Capture the cell that displays the provided text and extract its (X, Y) central coordinate. 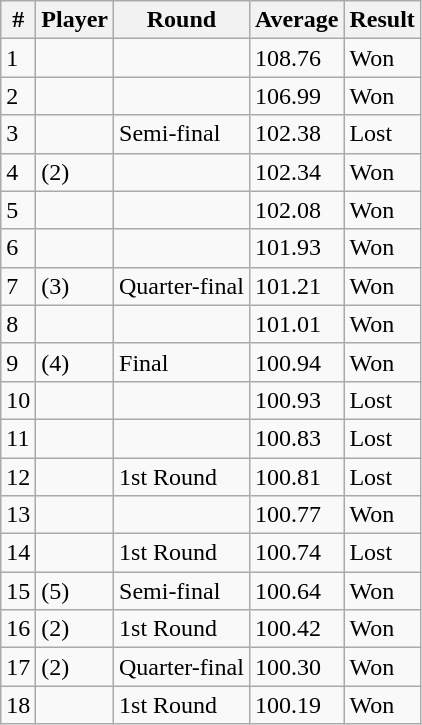
100.83 (296, 438)
102.08 (296, 210)
(3) (75, 286)
101.01 (296, 324)
108.76 (296, 58)
100.81 (296, 477)
102.38 (296, 134)
1 (18, 58)
(4) (75, 362)
10 (18, 400)
100.74 (296, 553)
100.30 (296, 667)
100.19 (296, 705)
100.42 (296, 629)
Final (182, 362)
101.21 (296, 286)
100.77 (296, 515)
15 (18, 591)
11 (18, 438)
Player (75, 20)
100.94 (296, 362)
5 (18, 210)
102.34 (296, 172)
100.64 (296, 591)
4 (18, 172)
16 (18, 629)
14 (18, 553)
3 (18, 134)
Average (296, 20)
Round (182, 20)
6 (18, 248)
106.99 (296, 96)
17 (18, 667)
12 (18, 477)
2 (18, 96)
(5) (75, 591)
101.93 (296, 248)
# (18, 20)
7 (18, 286)
18 (18, 705)
13 (18, 515)
8 (18, 324)
100.93 (296, 400)
Result (382, 20)
9 (18, 362)
